Determine the (x, y) coordinate at the center of the cell enclosing the given text.  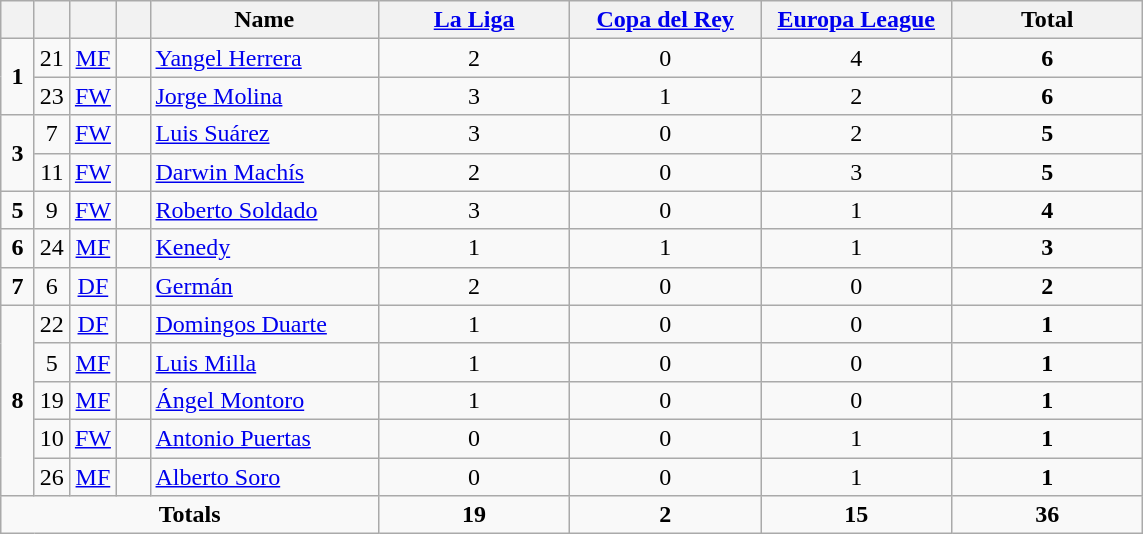
11 (52, 172)
Yangel Herrera (264, 58)
Alberto Soro (264, 477)
36 (1048, 515)
22 (52, 324)
Domingos Duarte (264, 324)
24 (52, 248)
Copa del Rey (666, 20)
26 (52, 477)
Luis Suárez (264, 134)
9 (52, 210)
15 (856, 515)
Luis Milla (264, 362)
Total (1048, 20)
Name (264, 20)
Antonio Puertas (264, 438)
Roberto Soldado (264, 210)
Kenedy (264, 248)
Ángel Montoro (264, 400)
Europa League (856, 20)
8 (18, 400)
10 (52, 438)
21 (52, 58)
23 (52, 96)
Jorge Molina (264, 96)
Darwin Machís (264, 172)
La Liga (474, 20)
Germán (264, 286)
Totals (190, 515)
